Find where the given text appears and provide that cell's center as (x, y) coordinate. 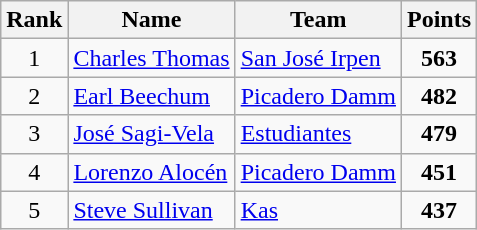
Points (438, 20)
479 (438, 134)
Lorenzo Alocén (152, 172)
José Sagi-Vela (152, 134)
Kas (318, 210)
5 (34, 210)
1 (34, 58)
451 (438, 172)
San José Irpen (318, 58)
2 (34, 96)
Charles Thomas (152, 58)
Earl Beechum (152, 96)
Name (152, 20)
4 (34, 172)
3 (34, 134)
Rank (34, 20)
482 (438, 96)
Steve Sullivan (152, 210)
563 (438, 58)
437 (438, 210)
Team (318, 20)
Estudiantes (318, 134)
